Output the (x, y) coordinate of the center of the cell containing the given text.  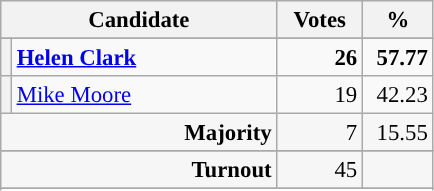
Majority (139, 133)
7 (320, 133)
19 (320, 95)
26 (320, 58)
Turnout (139, 170)
Votes (320, 20)
Candidate (139, 20)
Mike Moore (144, 95)
45 (320, 170)
57.77 (398, 58)
% (398, 20)
15.55 (398, 133)
Helen Clark (144, 58)
42.23 (398, 95)
